Locate the cell with the specified text and output its (x, y) center coordinate. 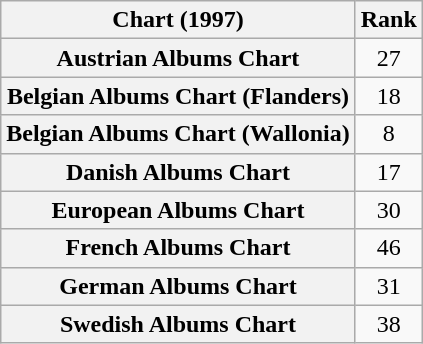
30 (388, 210)
Rank (388, 20)
Danish Albums Chart (178, 172)
8 (388, 134)
46 (388, 248)
European Albums Chart (178, 210)
Austrian Albums Chart (178, 58)
38 (388, 324)
Swedish Albums Chart (178, 324)
18 (388, 96)
Belgian Albums Chart (Flanders) (178, 96)
31 (388, 286)
Belgian Albums Chart (Wallonia) (178, 134)
27 (388, 58)
German Albums Chart (178, 286)
French Albums Chart (178, 248)
Chart (1997) (178, 20)
17 (388, 172)
